Return [X, Y] of the center of cell containing provided text 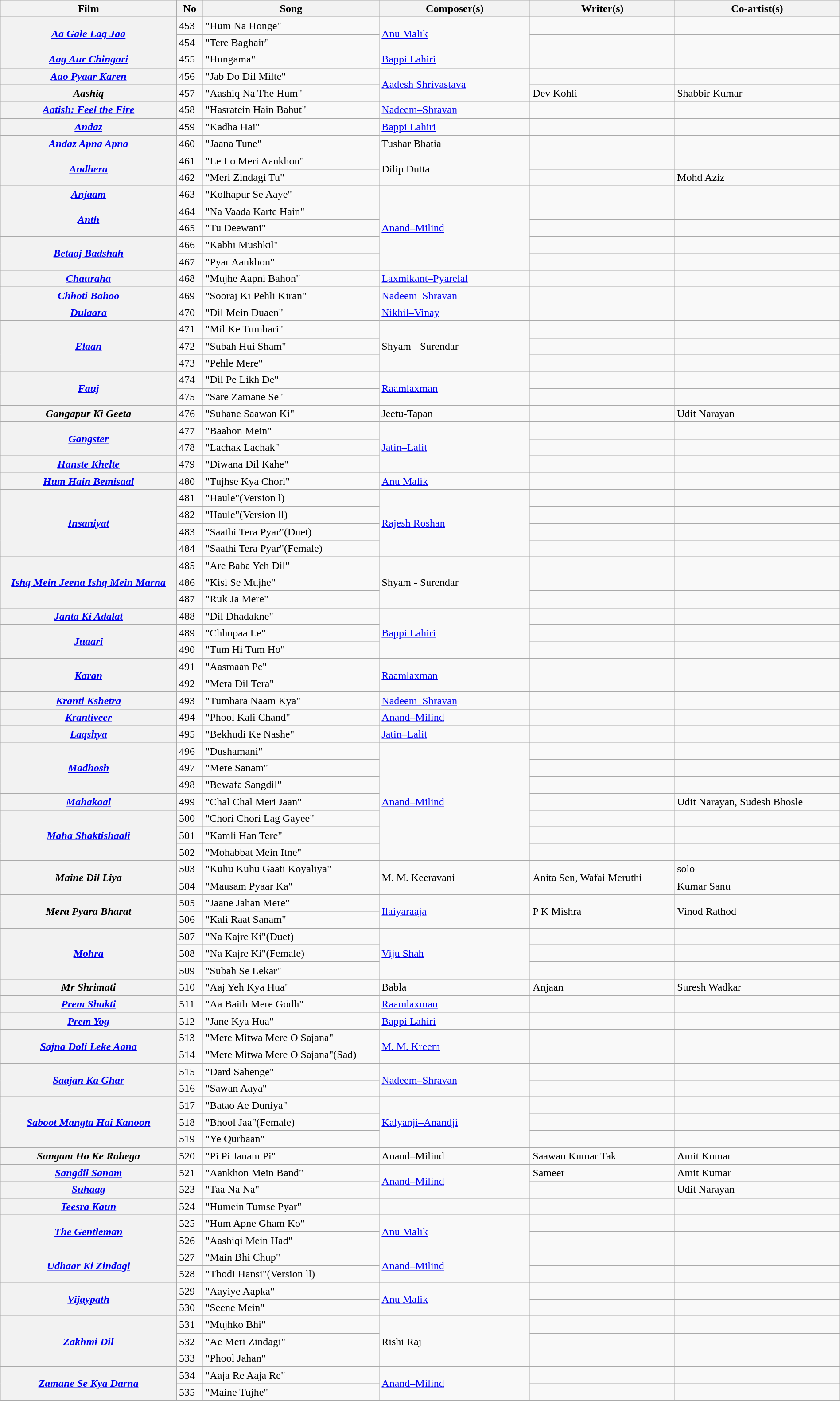
"Tujhse Kya Chori" [291, 481]
525 [190, 1223]
Chauraha [89, 279]
496 [190, 751]
468 [190, 279]
"Haule"(Version ll) [291, 515]
Fauj [89, 388]
"Sooraj Ki Pehli Kiran" [291, 296]
480 [190, 481]
"Ye Qurbaan" [291, 1139]
"Aankhon Mein Band" [291, 1173]
489 [190, 633]
509 [190, 970]
494 [190, 717]
Elaan [89, 346]
520 [190, 1156]
"Bewafa Sangdil" [291, 785]
"Aashiqi Mein Had" [291, 1240]
455 [190, 59]
"Lachak Lachak" [291, 447]
Aa Gale Lag Jaa [89, 34]
483 [190, 532]
"Mera Dil Tera" [291, 683]
"Taa Na Na" [291, 1190]
Ilaiyaraaja [455, 911]
Anjaam [89, 194]
"Humein Tumse Pyar" [291, 1206]
Anjaan [603, 987]
"Pehle Mere" [291, 363]
498 [190, 785]
"Seene Mein" [291, 1308]
513 [190, 1038]
M. M. Kreem [455, 1046]
464 [190, 211]
"Mujhe Aapni Bahon" [291, 279]
Viju Shah [455, 953]
519 [190, 1139]
472 [190, 346]
Betaaj Badshah [89, 254]
456 [190, 76]
454 [190, 43]
"Saathi Tera Pyar"(Duet) [291, 532]
"Saathi Tera Pyar"(Female) [291, 549]
505 [190, 903]
"Mohabbat Mein Itne" [291, 852]
501 [190, 835]
460 [190, 144]
Gangster [89, 439]
"Dushamani" [291, 751]
Andaz Apna Apna [89, 144]
Song [291, 9]
"Chhupaa Le" [291, 633]
484 [190, 549]
518 [190, 1122]
530 [190, 1308]
482 [190, 515]
Rishi Raj [455, 1342]
Janta Ki Adalat [89, 616]
"Aaja Re Aaja Re" [291, 1375]
Shabbir Kumar [758, 93]
462 [190, 177]
534 [190, 1375]
The Gentleman [89, 1232]
"Hum Na Honge" [291, 26]
Kranti Kshetra [89, 700]
Film [89, 9]
476 [190, 414]
487 [190, 599]
No [190, 9]
Mera Pyara Bharat [89, 911]
"Dil Dhadakne" [291, 616]
Krantiveer [89, 717]
493 [190, 700]
Suresh Wadkar [758, 987]
453 [190, 26]
Composer(s) [455, 9]
"Phool Jahan" [291, 1358]
"Tum Hi Tum Ho" [291, 650]
Zakhmi Dil [89, 1342]
Maha Shaktishaali [89, 835]
491 [190, 667]
Nikhil–Vinay [455, 312]
"Tumhara Naam Kya" [291, 700]
463 [190, 194]
"Dil Pe Likh De" [291, 380]
481 [190, 498]
Ishq Mein Jeena Ishq Mein Marna [89, 582]
Insaniyat [89, 523]
"Suhane Saawan Ki" [291, 414]
528 [190, 1274]
Teesra Kaun [89, 1206]
471 [190, 329]
"Kisi Se Mujhe" [291, 582]
P K Mishra [603, 911]
514 [190, 1055]
517 [190, 1105]
499 [190, 802]
"Meri Zindagi Tu" [291, 177]
"Jane Kya Hua" [291, 1021]
Tushar Bhatia [455, 144]
"Main Bhi Chup" [291, 1257]
"Kadha Hai" [291, 127]
"Phool Kali Chand" [291, 717]
535 [190, 1392]
"Mere Mitwa Mere O Sajana"(Sad) [291, 1055]
458 [190, 110]
523 [190, 1190]
457 [190, 93]
Mohra [89, 953]
Anita Sen, Wafai Meruthi [603, 878]
Jeetu-Tapan [455, 414]
Kumar Sanu [758, 886]
512 [190, 1021]
Mahakaal [89, 802]
"Aaj Yeh Kya Hua" [291, 987]
492 [190, 683]
Dilip Dutta [455, 169]
521 [190, 1173]
479 [190, 464]
Maine Dil Liya [89, 878]
Aag Aur Chingari [89, 59]
Aao Pyaar Karen [89, 76]
"Maine Tujhe" [291, 1392]
Kalyanji–Anandji [455, 1122]
Sameer [603, 1173]
"Bhool Jaa"(Female) [291, 1122]
"Chal Chal Meri Jaan" [291, 802]
"Dard Sahenge" [291, 1072]
"Batao Ae Duniya" [291, 1105]
504 [190, 886]
Saajan Ka Ghar [89, 1080]
477 [190, 430]
Laqshya [89, 734]
467 [190, 262]
Suhaag [89, 1190]
"Mere Sanam" [291, 768]
466 [190, 245]
486 [190, 582]
470 [190, 312]
Babla [455, 987]
Saboot Mangta Hai Kanoon [89, 1122]
Zamane Se Kya Darna [89, 1384]
"Diwana Dil Kahe" [291, 464]
"Na Vaada Karte Hain" [291, 211]
"Mujhko Bhi" [291, 1325]
"Aayiye Aapka" [291, 1291]
Laxmikant–Pyarelal [455, 279]
Madhosh [89, 768]
Mohd Aziz [758, 177]
"Na Kajre Ki"(Duet) [291, 937]
488 [190, 616]
"Subah Se Lekar" [291, 970]
533 [190, 1358]
Andhera [89, 169]
"Aa Baith Mere Godh" [291, 1004]
"Are Baba Yeh Dil" [291, 566]
465 [190, 228]
510 [190, 987]
"Jab Do Dil Milte" [291, 76]
469 [190, 296]
459 [190, 127]
"Jaane Jahan Mere" [291, 903]
"Kabhi Mushkil" [291, 245]
"Mil Ke Tumhari" [291, 329]
485 [190, 566]
"Kali Raat Sanam" [291, 920]
"Kamli Han Tere" [291, 835]
"Dil Mein Duaen" [291, 312]
511 [190, 1004]
Writer(s) [603, 9]
503 [190, 869]
"Tere Baghair" [291, 43]
Dulaara [89, 312]
"Jaana Tune" [291, 144]
Co-artist(s) [758, 9]
531 [190, 1325]
Karan [89, 675]
"Mere Mitwa Mere O Sajana" [291, 1038]
497 [190, 768]
"Hungama" [291, 59]
461 [190, 160]
526 [190, 1240]
Aatish: Feel the Fire [89, 110]
"Pyar Aankhon" [291, 262]
502 [190, 852]
"Na Kajre Ki"(Female) [291, 953]
"Ruk Ja Mere" [291, 599]
473 [190, 363]
516 [190, 1089]
Juaari [89, 641]
"Tu Deewani" [291, 228]
Prem Shakti [89, 1004]
"Kolhapur Se Aaye" [291, 194]
475 [190, 397]
532 [190, 1342]
Aashiq [89, 93]
"Haule"(Version l) [291, 498]
"Hasratein Hain Bahut" [291, 110]
M. M. Keeravani [455, 878]
"Subah Hui Sham" [291, 346]
Prem Yog [89, 1021]
"Mausam Pyaar Ka" [291, 886]
Aadesh Shrivastava [455, 85]
"Chori Chori Lag Gayee" [291, 819]
495 [190, 734]
Udhaar Ki Zindagi [89, 1265]
Gangapur Ki Geeta [89, 414]
Chhoti Bahoo [89, 296]
Vijaypath [89, 1300]
"Le Lo Meri Aankhon" [291, 160]
500 [190, 819]
"Baahon Mein" [291, 430]
Sangdil Sanam [89, 1173]
474 [190, 380]
515 [190, 1072]
Hanste Khelte [89, 464]
Sajna Doli Leke Aana [89, 1046]
Anth [89, 220]
478 [190, 447]
"Sawan Aaya" [291, 1089]
490 [190, 650]
Saawan Kumar Tak [603, 1156]
Andaz [89, 127]
"Bekhudi Ke Nashe" [291, 734]
"Aasmaan Pe" [291, 667]
Mr Shrimati [89, 987]
Rajesh Roshan [455, 523]
527 [190, 1257]
508 [190, 953]
"Hum Apne Gham Ko" [291, 1223]
"Thodi Hansi"(Version ll) [291, 1274]
"Ae Meri Zindagi" [291, 1342]
524 [190, 1206]
Vinod Rathod [758, 911]
solo [758, 869]
"Sare Zamane Se" [291, 397]
"Aashiq Na The Hum" [291, 93]
Hum Hain Bemisaal [89, 481]
Sangam Ho Ke Rahega [89, 1156]
506 [190, 920]
507 [190, 937]
"Pi Pi Janam Pi" [291, 1156]
Dev Kohli [603, 93]
529 [190, 1291]
"Kuhu Kuhu Gaati Koyaliya" [291, 869]
Udit Narayan, Sudesh Bhosle [758, 802]
